Determine the (x, y) coordinate at the center of the cell enclosing the given text.  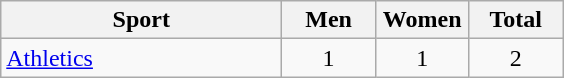
2 (516, 58)
Athletics (142, 58)
Total (516, 20)
Men (329, 20)
Sport (142, 20)
Women (422, 20)
